Identify which cell holds the provided text, then report its (X, Y) central coordinate. 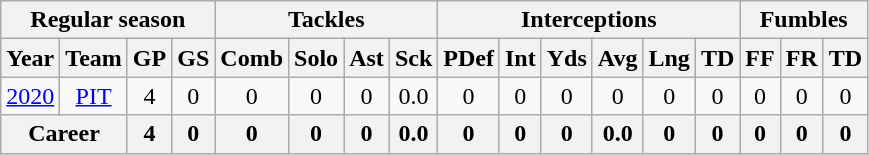
PIT (94, 96)
Comb (252, 58)
Tackles (326, 20)
Ast (367, 58)
Fumbles (804, 20)
Regular season (108, 20)
Career (64, 134)
Sck (413, 58)
Team (94, 58)
2020 (30, 96)
GS (194, 58)
FR (802, 58)
GP (149, 58)
Int (520, 58)
Yds (566, 58)
Year (30, 58)
Avg (618, 58)
Lng (669, 58)
Solo (316, 58)
Interceptions (589, 20)
PDef (469, 58)
FF (760, 58)
